Locate the cell with the specified text and output its [x, y] center coordinate. 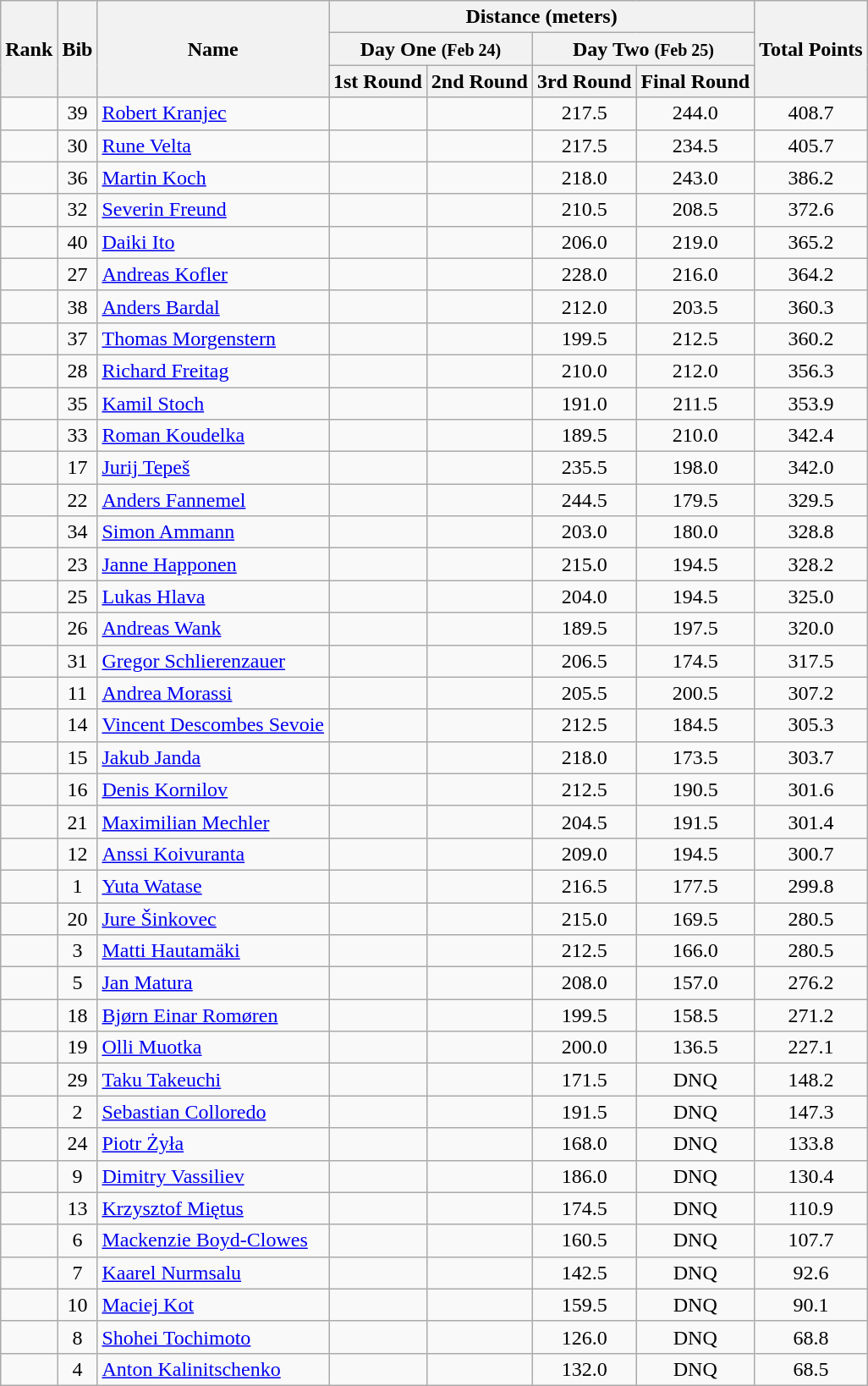
110.9 [811, 1208]
342.0 [811, 468]
10 [78, 1305]
Jurij Tepeš [213, 468]
243.0 [695, 178]
Maciej Kot [213, 1305]
12 [78, 854]
Anders Fannemel [213, 500]
4 [78, 1369]
148.2 [811, 1080]
219.0 [695, 242]
307.2 [811, 693]
26 [78, 629]
Jure Šinkovec [213, 918]
Piotr Żyła [213, 1144]
92.6 [811, 1273]
34 [78, 532]
320.0 [811, 629]
Name [213, 49]
24 [78, 1144]
301.6 [811, 789]
169.5 [695, 918]
30 [78, 146]
40 [78, 242]
3rd Round [584, 81]
13 [78, 1208]
Vincent Descombes Sevoie [213, 725]
180.0 [695, 532]
35 [78, 404]
Severin Freund [213, 210]
317.5 [811, 661]
360.2 [811, 338]
20 [78, 918]
31 [78, 661]
168.0 [584, 1144]
325.0 [811, 597]
328.8 [811, 532]
364.2 [811, 274]
235.5 [584, 468]
191.0 [584, 404]
386.2 [811, 178]
200.0 [584, 1048]
244.0 [695, 113]
19 [78, 1048]
300.7 [811, 854]
38 [78, 306]
Robert Kranjec [213, 113]
205.5 [584, 693]
365.2 [811, 242]
Yuta Watase [213, 886]
179.5 [695, 500]
197.5 [695, 629]
Andreas Wank [213, 629]
159.5 [584, 1305]
190.5 [695, 789]
107.7 [811, 1240]
216.5 [584, 886]
203.5 [695, 306]
32 [78, 210]
21 [78, 822]
68.8 [811, 1337]
Janne Happonen [213, 564]
Andrea Morassi [213, 693]
301.4 [811, 822]
11 [78, 693]
Bib [78, 49]
158.5 [695, 1015]
Denis Kornilov [213, 789]
Thomas Morgenstern [213, 338]
186.0 [584, 1176]
184.5 [695, 725]
328.2 [811, 564]
6 [78, 1240]
342.4 [811, 436]
Martin Koch [213, 178]
Krzysztof Miętus [213, 1208]
408.7 [811, 113]
211.5 [695, 404]
171.5 [584, 1080]
Richard Freitag [213, 371]
Total Points [811, 49]
27 [78, 274]
206.0 [584, 242]
36 [78, 178]
Day Two (Feb 25) [643, 49]
Kamil Stoch [213, 404]
204.0 [584, 597]
210.5 [584, 210]
216.0 [695, 274]
8 [78, 1337]
Taku Takeuchi [213, 1080]
Rank [29, 49]
228.0 [584, 274]
23 [78, 564]
209.0 [584, 854]
3 [78, 951]
Simon Ammann [213, 532]
Bjørn Einar Romøren [213, 1015]
360.3 [811, 306]
2 [78, 1112]
Dimitry Vassiliev [213, 1176]
329.5 [811, 500]
303.7 [811, 757]
18 [78, 1015]
203.0 [584, 532]
29 [78, 1080]
1 [78, 886]
Sebastian Colloredo [213, 1112]
Anton Kalinitschenko [213, 1369]
Matti Hautamäki [213, 951]
200.5 [695, 693]
130.4 [811, 1176]
14 [78, 725]
Olli Muotka [213, 1048]
Gregor Schlierenzauer [213, 661]
276.2 [811, 983]
Shohei Tochimoto [213, 1337]
198.0 [695, 468]
142.5 [584, 1273]
16 [78, 789]
157.0 [695, 983]
Jakub Janda [213, 757]
208.5 [695, 210]
Jan Matura [213, 983]
244.5 [584, 500]
Final Round [695, 81]
25 [78, 597]
Day One (Feb 24) [430, 49]
5 [78, 983]
Maximilian Mechler [213, 822]
204.5 [584, 822]
9 [78, 1176]
353.9 [811, 404]
1st Round [377, 81]
Distance (meters) [541, 17]
Anders Bardal [213, 306]
166.0 [695, 951]
305.3 [811, 725]
147.3 [811, 1112]
Roman Koudelka [213, 436]
7 [78, 1273]
28 [78, 371]
Mackenzie Boyd-Clowes [213, 1240]
Anssi Koivuranta [213, 854]
Andreas Kofler [213, 274]
206.5 [584, 661]
356.3 [811, 371]
372.6 [811, 210]
33 [78, 436]
271.2 [811, 1015]
126.0 [584, 1337]
132.0 [584, 1369]
208.0 [584, 983]
173.5 [695, 757]
133.8 [811, 1144]
68.5 [811, 1369]
39 [78, 113]
Kaarel Nurmsalu [213, 1273]
405.7 [811, 146]
Rune Velta [213, 146]
90.1 [811, 1305]
160.5 [584, 1240]
234.5 [695, 146]
Lukas Hlava [213, 597]
299.8 [811, 886]
Daiki Ito [213, 242]
17 [78, 468]
2nd Round [479, 81]
22 [78, 500]
37 [78, 338]
227.1 [811, 1048]
177.5 [695, 886]
15 [78, 757]
136.5 [695, 1048]
